Find where the given text appears and provide that cell's center as (X, Y) coordinate. 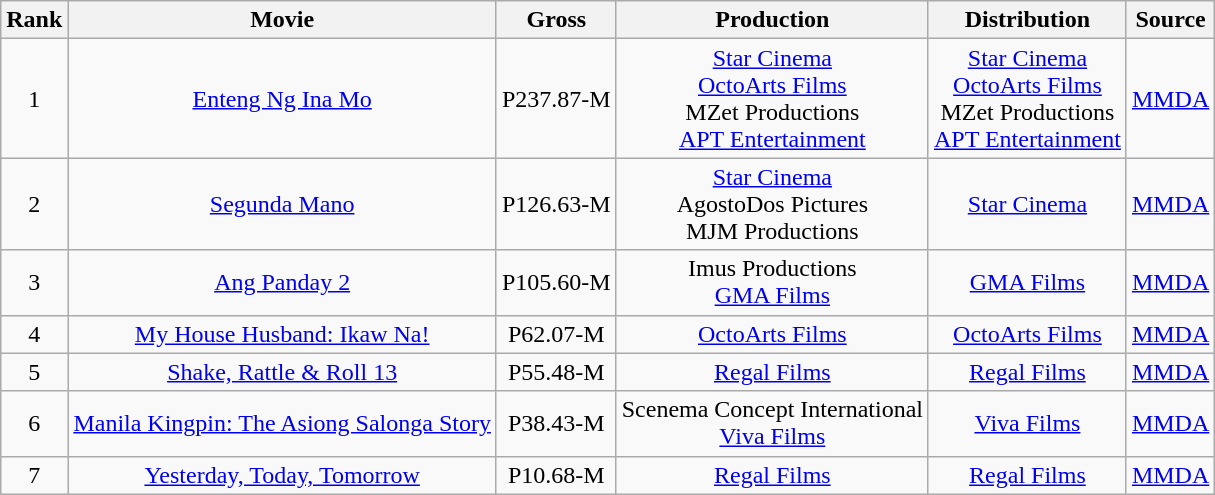
P126.63-M (556, 204)
P105.60-M (556, 282)
P62.07-M (556, 334)
Movie (282, 20)
Ang Panday 2 (282, 282)
P10.68-M (556, 475)
6 (34, 424)
Distribution (1027, 20)
Enteng Ng Ina Mo (282, 98)
3 (34, 282)
GMA Films (1027, 282)
P38.43-M (556, 424)
5 (34, 372)
Yesterday, Today, Tomorrow (282, 475)
Manila Kingpin: The Asiong Salonga Story (282, 424)
My House Husband: Ikaw Na! (282, 334)
1 (34, 98)
2 (34, 204)
Rank (34, 20)
Production (772, 20)
Gross (556, 20)
Imus ProductionsGMA Films (772, 282)
7 (34, 475)
Star CinemaAgostoDos PicturesMJM Productions (772, 204)
Scenema Concept InternationalViva Films (772, 424)
Segunda Mano (282, 204)
Viva Films (1027, 424)
P55.48-M (556, 372)
Source (1170, 20)
4 (34, 334)
P237.87-M (556, 98)
Shake, Rattle & Roll 13 (282, 372)
Star Cinema (1027, 204)
